Provide the (x, y) coordinate of the cell's center where the given text is located.  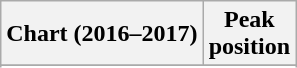
Chart (2016–2017) (102, 34)
Peakposition (249, 34)
